Scan for the cell matching the given text and deliver its [x, y] coordinate at center. 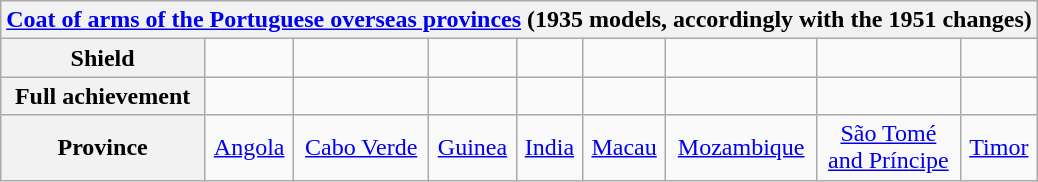
Province [103, 148]
Shield [103, 58]
Cabo Verde [362, 148]
Macau [624, 148]
India [549, 148]
Mozambique [742, 148]
Timor [998, 148]
Full achievement [103, 96]
Coat of arms of the Portuguese overseas provinces (1935 models, accordingly with the 1951 changes) [520, 20]
Guinea [473, 148]
São Toméand Príncipe [888, 148]
Angola [248, 148]
